Detect which cell encompasses the target text, then output its (x, y) center coordinate. 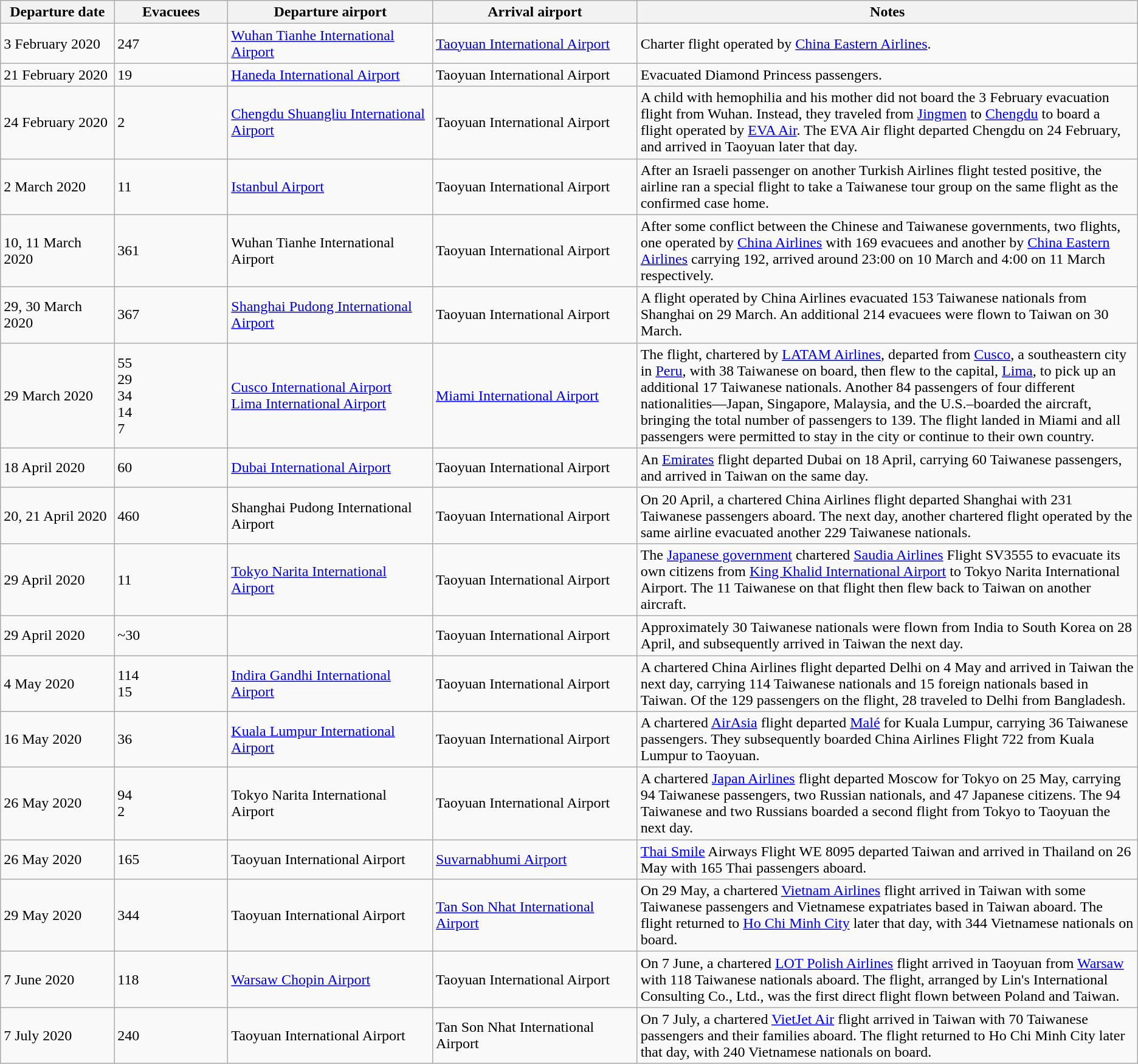
7 June 2020 (57, 980)
Departure airport (331, 12)
114 15 (171, 683)
Miami International Airport (535, 395)
55 29 34 14 7 (171, 395)
247 (171, 44)
Chengdu Shuangliu International Airport (331, 123)
Suvarnabhumi Airport (535, 859)
Dubai International Airport (331, 468)
Evacuees (171, 12)
24 February 2020 (57, 123)
19 (171, 75)
Warsaw Chopin Airport (331, 980)
3 February 2020 (57, 44)
4 May 2020 (57, 683)
Arrival airport (535, 12)
94 2 (171, 803)
18 April 2020 (57, 468)
361 (171, 250)
Evacuated Diamond Princess passengers. (888, 75)
29 May 2020 (57, 915)
Charter flight operated by China Eastern Airlines. (888, 44)
Thai Smile Airways Flight WE 8095 departed Taiwan and arrived in Thailand on 26 May with 165 Thai passengers aboard. (888, 859)
36 (171, 740)
Cusco International AirportLima International Airport (331, 395)
An Emirates flight departed Dubai on 18 April, carrying 60 Taiwanese passengers, and arrived in Taiwan on the same day. (888, 468)
20, 21 April 2020 (57, 515)
10, 11 March 2020 (57, 250)
7 July 2020 (57, 1035)
60 (171, 468)
344 (171, 915)
2 March 2020 (57, 187)
240 (171, 1035)
Departure date (57, 12)
Approximately 30 Taiwanese nationals were flown from India to South Korea on 28 April, and subsequently arrived in Taiwan the next day. (888, 636)
460 (171, 515)
Istanbul Airport (331, 187)
29, 30 March 2020 (57, 315)
16 May 2020 (57, 740)
21 February 2020 (57, 75)
Haneda International Airport (331, 75)
Kuala Lumpur International Airport (331, 740)
165 (171, 859)
~30 (171, 636)
118 (171, 980)
2 (171, 123)
367 (171, 315)
Indira Gandhi International Airport (331, 683)
29 March 2020 (57, 395)
Notes (888, 12)
